Scan for the cell matching the given text and deliver its (X, Y) coordinate at center. 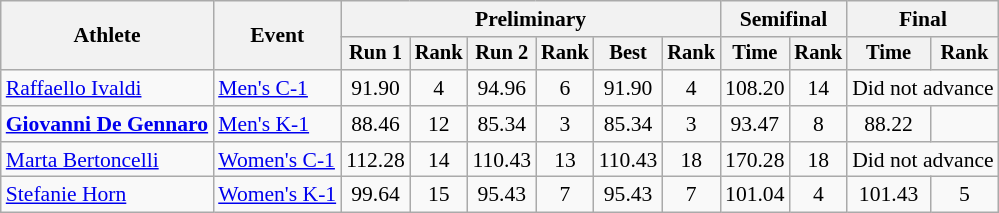
Event (277, 36)
88.22 (888, 124)
Athlete (107, 36)
Men's C-1 (277, 88)
Marta Bertoncelli (107, 160)
Giovanni De Gennaro (107, 124)
13 (565, 160)
Run 1 (376, 54)
93.47 (754, 124)
Semifinal (784, 19)
Women's C-1 (277, 160)
99.64 (376, 195)
101.04 (754, 195)
6 (565, 88)
108.20 (754, 88)
Final (923, 19)
112.28 (376, 160)
Women's K-1 (277, 195)
8 (819, 124)
12 (439, 124)
170.28 (754, 160)
Raffaello Ivaldi (107, 88)
88.46 (376, 124)
5 (964, 195)
94.96 (502, 88)
Best (628, 54)
Preliminary (530, 19)
15 (439, 195)
Men's K-1 (277, 124)
101.43 (888, 195)
Run 2 (502, 54)
Stefanie Horn (107, 195)
